Provide the [X, Y] coordinate of the cell's center where the given text is located.  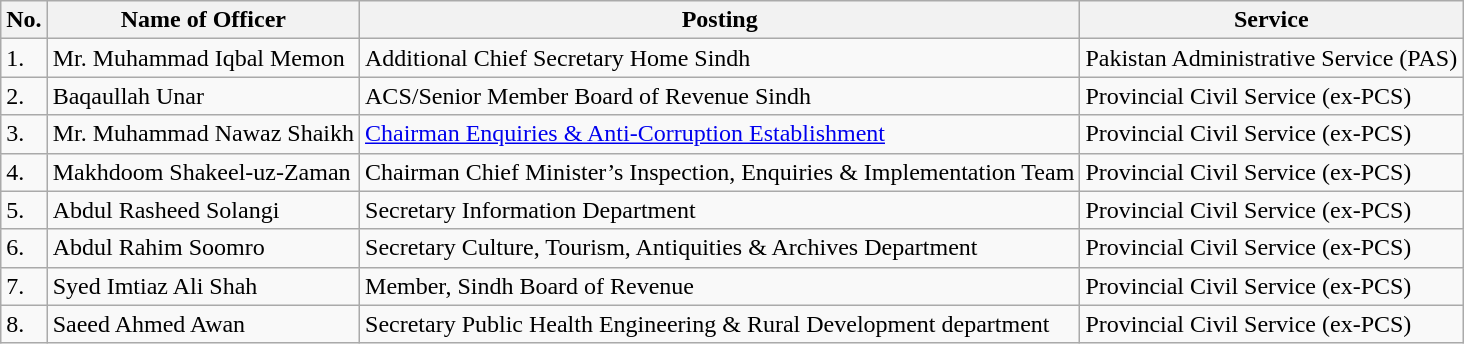
Pakistan Administrative Service (PAS) [1272, 58]
Chairman Enquiries & Anti-Corruption Establishment [720, 134]
5. [24, 210]
Posting [720, 20]
2. [24, 96]
Abdul Rahim Soomro [203, 248]
8. [24, 324]
Mr. Muhammad Iqbal Memon [203, 58]
No. [24, 20]
1. [24, 58]
Syed Imtiaz Ali Shah [203, 286]
7. [24, 286]
Baqaullah Unar [203, 96]
4. [24, 172]
Secretary Information Department [720, 210]
Secretary Public Health Engineering & Rural Development department [720, 324]
Name of Officer [203, 20]
Saeed Ahmed Awan [203, 324]
6. [24, 248]
Chairman Chief Minister’s Inspection, Enquiries & Implementation Team [720, 172]
Service [1272, 20]
3. [24, 134]
Member, Sindh Board of Revenue [720, 286]
Additional Chief Secretary Home Sindh [720, 58]
ACS/Senior Member Board of Revenue Sindh [720, 96]
Mr. Muhammad Nawaz Shaikh [203, 134]
Makhdoom Shakeel-uz-Zaman [203, 172]
Secretary Culture, Tourism, Antiquities & Archives Department [720, 248]
Abdul Rasheed Solangi [203, 210]
